Identify which cell holds the provided text, then report its (X, Y) central coordinate. 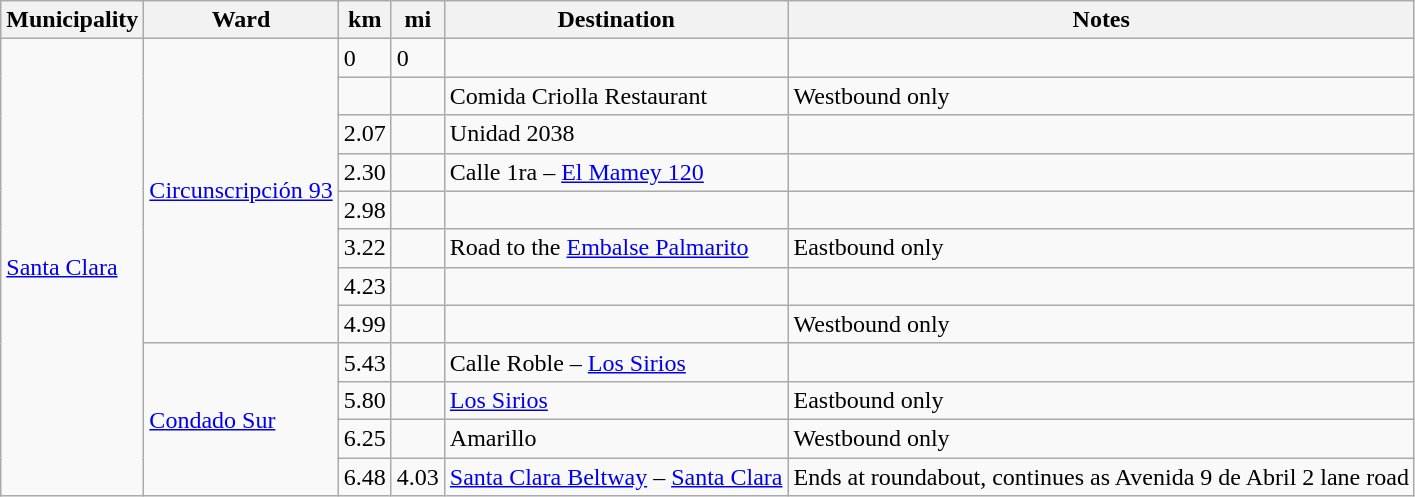
Circunscripción 93 (241, 191)
Amarillo (616, 438)
4.03 (418, 477)
Los Sirios (616, 400)
Ward (241, 20)
6.48 (364, 477)
2.30 (364, 172)
4.99 (364, 324)
Unidad 2038 (616, 134)
2.98 (364, 210)
2.07 (364, 134)
Calle 1ra – El Mamey 120 (616, 172)
Comida Criolla Restaurant (616, 96)
Road to the Embalse Palmarito (616, 248)
Santa Clara Beltway – Santa Clara (616, 477)
Ends at roundabout, continues as Avenida 9 de Abril 2 lane road (1101, 477)
Municipality (72, 20)
Notes (1101, 20)
6.25 (364, 438)
5.43 (364, 362)
Condado Sur (241, 419)
Calle Roble – Los Sirios (616, 362)
Santa Clara (72, 268)
Destination (616, 20)
km (364, 20)
3.22 (364, 248)
4.23 (364, 286)
mi (418, 20)
5.80 (364, 400)
